Determine the [X, Y] coordinate at the center of the cell enclosing the given text.  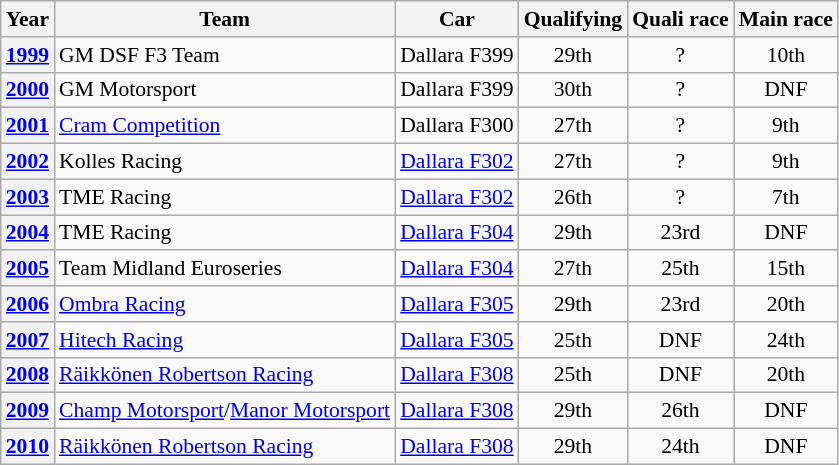
30th [573, 90]
Champ Motorsport/Manor Motorsport [224, 411]
15th [786, 269]
Main race [786, 19]
7th [786, 197]
2007 [28, 340]
2002 [28, 162]
2009 [28, 411]
GM DSF F3 Team [224, 55]
Team Midland Euroseries [224, 269]
2005 [28, 269]
Hitech Racing [224, 340]
2006 [28, 304]
2008 [28, 375]
Ombra Racing [224, 304]
1999 [28, 55]
Year [28, 19]
Kolles Racing [224, 162]
2004 [28, 233]
2001 [28, 126]
2003 [28, 197]
Car [456, 19]
10th [786, 55]
Dallara F300 [456, 126]
Quali race [680, 19]
Team [224, 19]
GM Motorsport [224, 90]
Cram Competition [224, 126]
2000 [28, 90]
2010 [28, 447]
Qualifying [573, 19]
